Determine the (X, Y) coordinate at the center of the cell enclosing the given text.  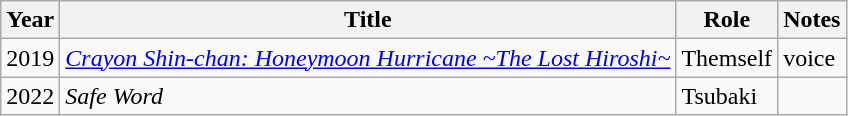
Title (368, 20)
Tsubaki (727, 96)
Themself (727, 58)
Crayon Shin-chan: Honeymoon Hurricane ~The Lost Hiroshi~ (368, 58)
Role (727, 20)
Safe Word (368, 96)
Notes (812, 20)
voice (812, 58)
Year (30, 20)
2022 (30, 96)
2019 (30, 58)
